Identify which cell holds the provided text, then report its [X, Y] central coordinate. 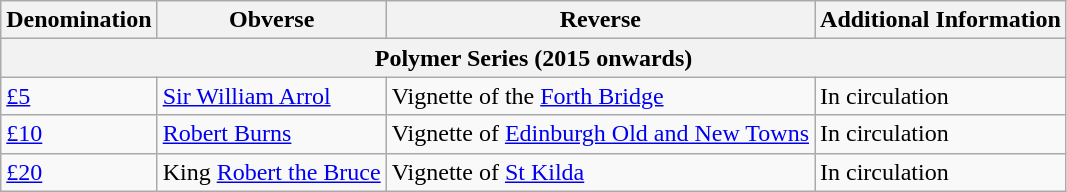
Additional Information [941, 20]
Polymer Series (2015 onwards) [534, 58]
£10 [79, 134]
King Robert the Bruce [272, 172]
Vignette of St Kilda [600, 172]
Reverse [600, 20]
Vignette of the Forth Bridge [600, 96]
Vignette of Edinburgh Old and New Towns [600, 134]
Obverse [272, 20]
Robert Burns [272, 134]
Sir William Arrol [272, 96]
£20 [79, 172]
Denomination [79, 20]
£5 [79, 96]
